Output the (x, y) coordinate of the center of the cell containing the given text.  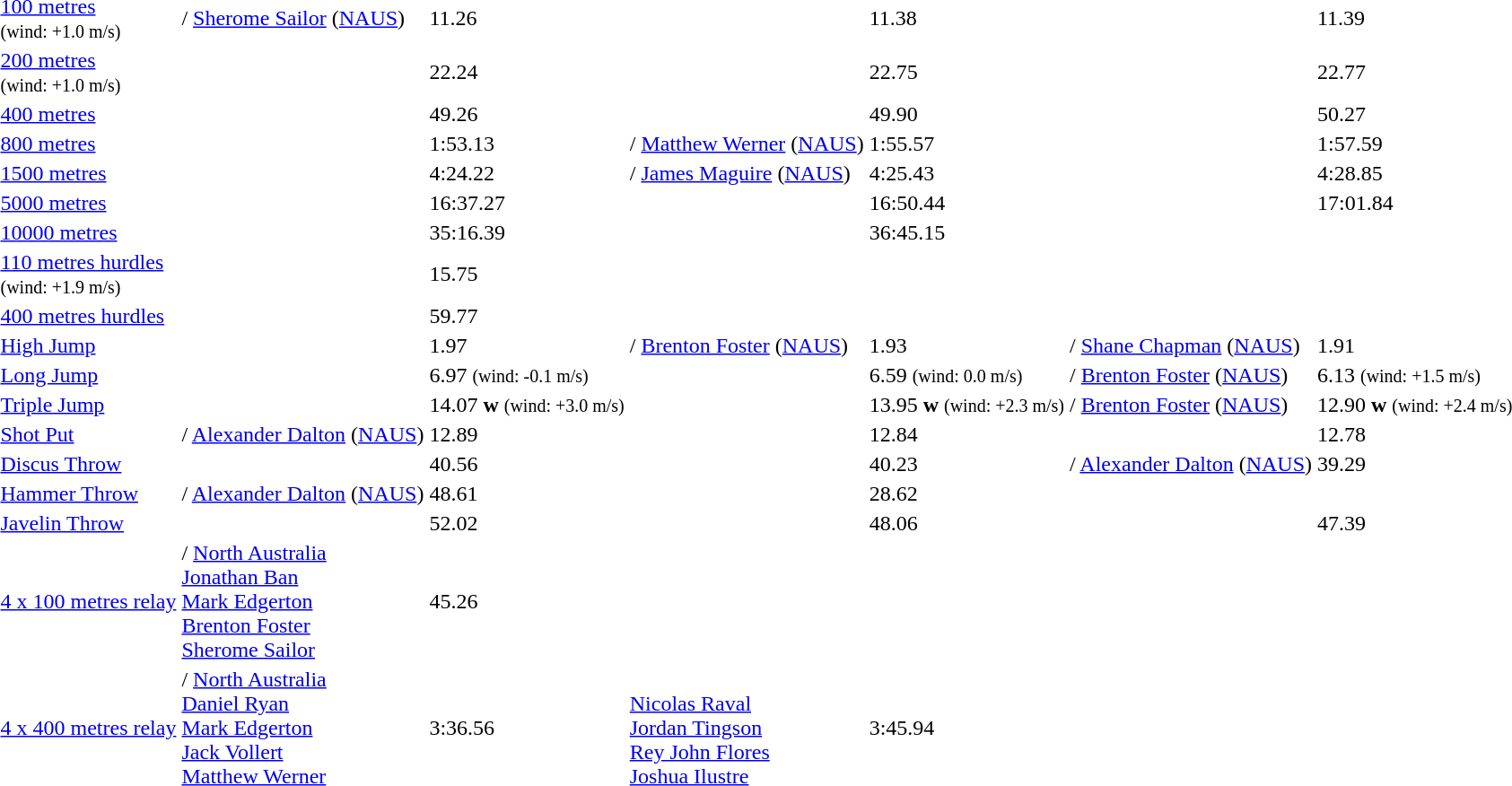
1.93 (966, 345)
22.24 (527, 72)
4:24.22 (527, 173)
14.07 w (wind: +3.0 m/s) (527, 405)
45.26 (527, 601)
/ Shane Chapman (NAUS) (1192, 345)
12.89 (527, 434)
59.77 (527, 316)
48.06 (966, 523)
48.61 (527, 493)
13.95 w (wind: +2.3 m/s) (966, 405)
49.90 (966, 114)
4:25.43 (966, 173)
16:37.27 (527, 203)
28.62 (966, 493)
52.02 (527, 523)
40.56 (527, 464)
22.75 (966, 72)
/ Matthew Werner (NAUS) (747, 144)
49.26 (527, 114)
40.23 (966, 464)
6.59 (wind: 0.0 m/s) (966, 375)
6.97 (wind: -0.1 m/s) (527, 375)
/ North Australia Jonathan Ban Mark Edgerton Brenton Foster Sherome Sailor (303, 601)
1.97 (527, 345)
35:16.39 (527, 232)
1:53.13 (527, 144)
/ James Maguire (NAUS) (747, 173)
1:55.57 (966, 144)
36:45.15 (966, 232)
12.84 (966, 434)
16:50.44 (966, 203)
15.75 (527, 275)
